Return [X, Y] of the center of cell containing provided text 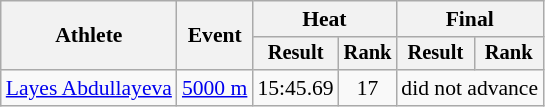
Event [214, 36]
did not advance [470, 88]
Athlete [89, 36]
17 [368, 88]
Layes Abdullayeva [89, 88]
5000 m [214, 88]
15:45.69 [295, 88]
Heat [324, 19]
Final [470, 19]
